Detect which cell encompasses the target text, then output its [x, y] center coordinate. 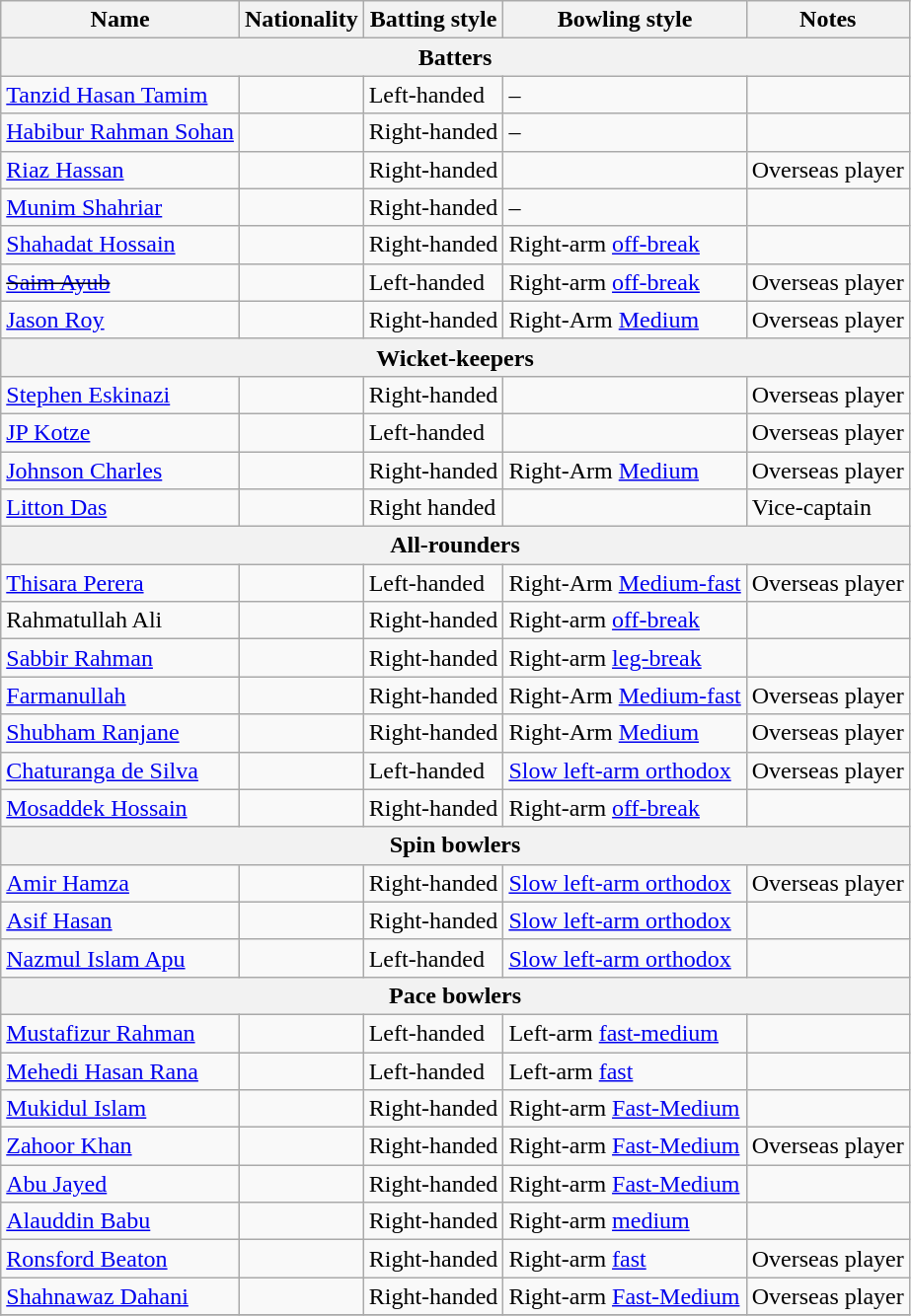
Shubham Ranjane [120, 733]
Mehedi Hasan Rana [120, 1070]
Johnson Charles [120, 471]
Munim Shahriar [120, 207]
Riaz Hassan [120, 170]
Zahoor Khan [120, 1146]
Stephen Eskinazi [120, 395]
Right handed [433, 508]
Thisara Perera [120, 583]
Batting style [433, 20]
Shahadat Hossain [120, 245]
Chaturanga de Silva [120, 770]
Batters [456, 57]
Ronsford Beaton [120, 1259]
Saim Ayub [120, 282]
Right-arm medium [625, 1221]
Name [120, 20]
Pace bowlers [456, 995]
Mukidul Islam [120, 1109]
All-rounders [456, 546]
Tanzid Hasan Tamim [120, 95]
Jason Roy [120, 320]
Habibur Rahman Sohan [120, 132]
Mosaddek Hossain [120, 808]
Notes [827, 20]
Abu Jayed [120, 1184]
Right-arm leg-break [625, 658]
JP Kotze [120, 432]
Right-arm fast [625, 1259]
Bowling style [625, 20]
Left-arm fast [625, 1070]
Vice-captain [827, 508]
Asif Hasan [120, 920]
Nazmul Islam Apu [120, 958]
Amir Hamza [120, 883]
Litton Das [120, 508]
Left-arm fast-medium [625, 1033]
Rahmatullah Ali [120, 621]
Nationality [301, 20]
Sabbir Rahman [120, 658]
Wicket-keepers [456, 357]
Shahnawaz Dahani [120, 1296]
Mustafizur Rahman [120, 1033]
Spin bowlers [456, 845]
Alauddin Babu [120, 1221]
Farmanullah [120, 695]
